Return [x, y] of the center of cell containing provided text 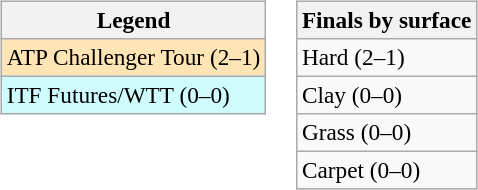
Finals by surface [387, 20]
Grass (0–0) [387, 133]
Hard (2–1) [387, 57]
Clay (0–0) [387, 95]
Legend [133, 20]
ITF Futures/WTT (0–0) [133, 95]
ATP Challenger Tour (2–1) [133, 57]
Carpet (0–0) [387, 171]
